Return (x, y) of the center of cell containing provided text 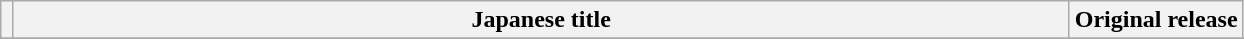
Original release (1156, 20)
Japanese title (541, 20)
